Identify which cell holds the provided text, then report its [x, y] central coordinate. 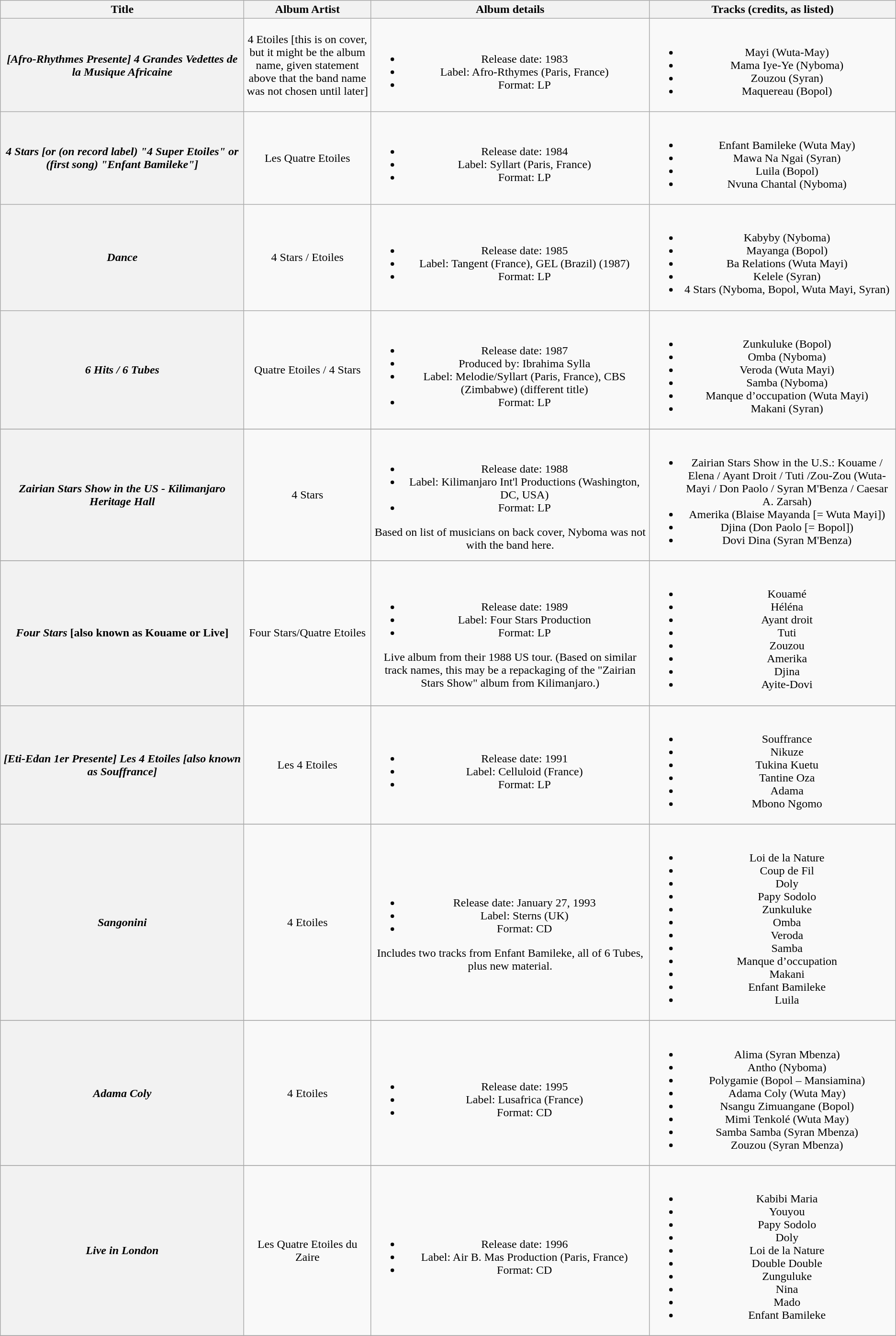
Album details [510, 10]
6 Hits / 6 Tubes [123, 370]
Zairian Stars Show in the US - Kilimanjaro Heritage Hall [123, 495]
Les 4 Etoiles [307, 765]
Title [123, 10]
[Afro-Rhythmes Presente] 4 Grandes Vedettes de la Musique Africaine [123, 65]
Tracks (credits, as listed) [773, 10]
Kabibi MariaYouyouPapy SodoloDolyLoi de la NatureDouble DoubleZungulukeNinaMadoEnfant Bamileke [773, 1250]
Quatre Etoiles / 4 Stars [307, 370]
[Eti-Edan 1er Presente] Les 4 Etoiles [also known as Souffrance] [123, 765]
Release date: 1995Label: Lusafrica (France)Format: CD [510, 1093]
Release date: January 27, 1993Label: Sterns (UK)Format: CDIncludes two tracks from Enfant Bamileke, all of 6 Tubes, plus new material. [510, 922]
Enfant Bamileke (Wuta May)Mawa Na Ngai (Syran)Luila (Bopol)Nvuna Chantal (Nyboma) [773, 158]
4 Stars / Etoiles [307, 258]
Les Quatre Etoiles du Zaire [307, 1250]
SouffranceNikuzeTukina KuetuTantine OzaAdamaMbono Ngomo [773, 765]
Kabyby (Nyboma)Mayanga (Bopol)Ba Relations (Wuta Mayi)Kelele (Syran)4 Stars (Nyboma, Bopol, Wuta Mayi, Syran) [773, 258]
Four Stars/Quatre Etoiles [307, 633]
Les Quatre Etoiles [307, 158]
Four Stars [also known as Kouame or Live] [123, 633]
Release date: 1984Label: Syllart (Paris, France)Format: LP [510, 158]
Dance [123, 258]
Album Artist [307, 10]
Release date: 1991Label: Celluloid (France)Format: LP [510, 765]
Release date: 1985Label: Tangent (France), GEL (Brazil) (1987)Format: LP [510, 258]
Zunkuluke (Bopol)Omba (Nyboma)Veroda (Wuta Mayi)Samba (Nyboma)Manque d’occupation (Wuta Mayi)Makani (Syran) [773, 370]
Release date: 1983Label: Afro-Rthymes (Paris, France)Format: LP [510, 65]
Release date: 1987Produced by: Ibrahima SyllaLabel: Melodie/Syllart (Paris, France), CBS (Zimbabwe) (different title)Format: LP [510, 370]
Adama Coly [123, 1093]
Live in London [123, 1250]
Sangonini [123, 922]
Release date: 1996Label: Air B. Mas Production (Paris, France)Format: CD [510, 1250]
4 Stars [or (on record label) "4 Super Etoiles" or (first song) "Enfant Bamileke"] [123, 158]
Mayi (Wuta-May)Mama Iye-Ye (Nyboma)Zouzou (Syran)Maquereau (Bopol) [773, 65]
Loi de la NatureCoup de FilDolyPapy SodoloZunkulukeOmbaVerodaSambaManque d’occupationMakaniEnfant BamilekeLuila [773, 922]
4 Stars [307, 495]
KouaméHélénaAyant droitTutiZouzouAmerikaDjinaAyite-Dovi [773, 633]
4 Etoiles [this is on cover, but it might be the album name, given statement above that the band name was not chosen until later] [307, 65]
